Capture the cell that displays the provided text and extract its [X, Y] central coordinate. 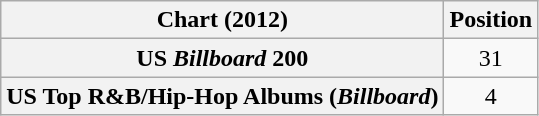
4 [491, 96]
31 [491, 58]
US Top R&B/Hip-Hop Albums (Billboard) [222, 96]
Chart (2012) [222, 20]
Position [491, 20]
US Billboard 200 [222, 58]
